Identify which cell holds the provided text, then report its (x, y) central coordinate. 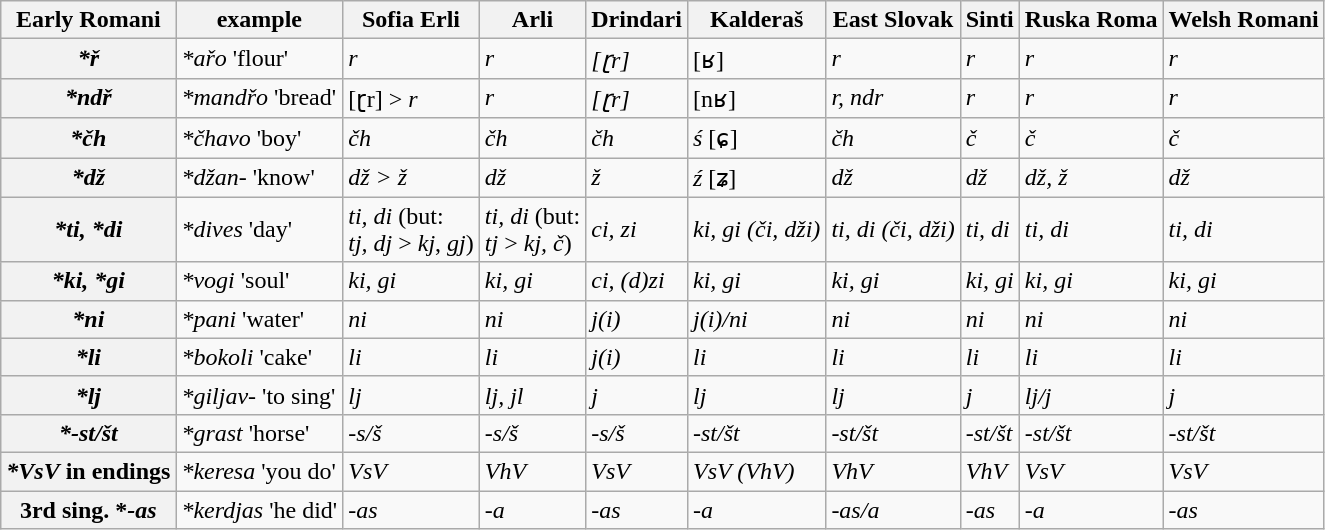
lj/j (1091, 395)
lj, jl (532, 395)
*ni (88, 319)
*-st/št (88, 433)
*keresa 'you do' (260, 471)
*čh (88, 138)
*dž (88, 178)
*mandřo 'bread' (260, 98)
*čhavo 'boy' (260, 138)
ki, gi (či, dži) (756, 230)
[ɽr] > r (412, 98)
j(i)/ni (756, 319)
*li (88, 357)
Welsh Romani (1244, 20)
*ařo 'flour' (260, 59)
*ti, *di (88, 230)
ź [ʑ] (756, 178)
VsV (VhV) (756, 471)
East Slovak (893, 20)
*lj (88, 395)
Kalderaš (756, 20)
[nʁ] (756, 98)
*grast 'horse' (260, 433)
*vogi 'soul' (260, 281)
*ki, *gi (88, 281)
Ruska Roma (1091, 20)
ci, (d)zi (637, 281)
Sofia Erli (412, 20)
*džan- 'know' (260, 178)
ž (637, 178)
r, ndr (893, 98)
*kerdjas 'he did' (260, 509)
3rd sing. *-as (88, 509)
Drindari (637, 20)
-as/a (893, 509)
dž > ž (412, 178)
*pani 'water' (260, 319)
[ʁ] (756, 59)
*VsV in endings (88, 471)
*bokoli 'cake' (260, 357)
Early Romani (88, 20)
Sinti (990, 20)
*dives 'day' (260, 230)
ś [ɕ] (756, 138)
*ř (88, 59)
*ndř (88, 98)
*giljav- 'to sing' (260, 395)
ti, di (či, dži) (893, 230)
dž, ž (1091, 178)
Arli (532, 20)
ci, zi (637, 230)
ti, di (but:tj > kj, č) (532, 230)
ti, di (but:tj, dj > kj, gj) (412, 230)
example (260, 20)
